Determine the [X, Y] coordinate at the center of the cell enclosing the given text.  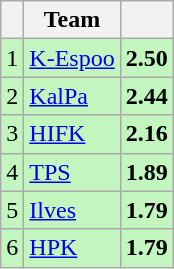
2.16 [146, 134]
2.44 [146, 96]
2.50 [146, 58]
5 [12, 210]
Ilves [72, 210]
1 [12, 58]
HPK [72, 248]
6 [12, 248]
TPS [72, 172]
3 [12, 134]
2 [12, 96]
KalPa [72, 96]
4 [12, 172]
K-Espoo [72, 58]
1.89 [146, 172]
Team [72, 20]
HIFK [72, 134]
